Scan for the cell matching the given text and deliver its (X, Y) coordinate at center. 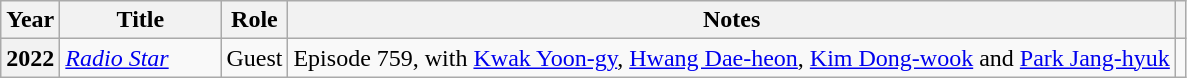
Title (140, 20)
Episode 759, with Kwak Yoon-gy, Hwang Dae-heon, Kim Dong-wook and Park Jang-hyuk (732, 58)
2022 (30, 58)
Notes (732, 20)
Guest (254, 58)
Year (30, 20)
Radio Star (140, 58)
Role (254, 20)
